Identify which cell holds the provided text, then report its (X, Y) central coordinate. 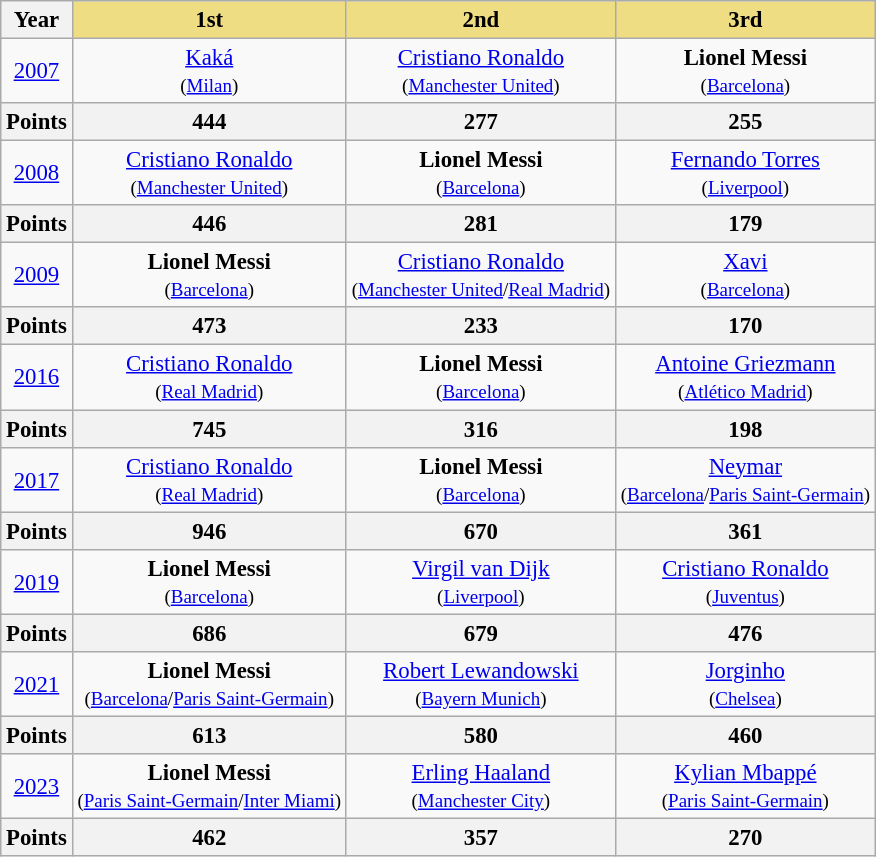
Cristiano Ronaldo (Juventus) (745, 582)
460 (745, 735)
613 (209, 735)
670 (480, 531)
361 (745, 531)
Jorginho (Chelsea) (745, 684)
Year (36, 20)
281 (480, 224)
2007 (36, 72)
946 (209, 531)
2023 (36, 786)
2009 (36, 276)
679 (480, 633)
316 (480, 429)
2019 (36, 582)
Cristiano Ronaldo (Manchester United/Real Madrid) (480, 276)
270 (745, 837)
745 (209, 429)
473 (209, 327)
2nd (480, 20)
Robert Lewandowski (Bayern Munich) (480, 684)
2008 (36, 174)
Kylian Mbappé (Paris Saint-Germain) (745, 786)
179 (745, 224)
Lionel Messi (Paris Saint-Germain/Inter Miami) (209, 786)
Fernando Torres (Liverpool) (745, 174)
444 (209, 122)
Erling Haaland (Manchester City) (480, 786)
Lionel Messi (Barcelona/Paris Saint-Germain) (209, 684)
2017 (36, 480)
255 (745, 122)
462 (209, 837)
Xavi (Barcelona) (745, 276)
2021 (36, 684)
2016 (36, 378)
233 (480, 327)
357 (480, 837)
Antoine Griezmann (Atlético Madrid) (745, 378)
3rd (745, 20)
198 (745, 429)
446 (209, 224)
686 (209, 633)
Kaká (Milan) (209, 72)
170 (745, 327)
1st (209, 20)
476 (745, 633)
277 (480, 122)
Neymar (Barcelona/Paris Saint-Germain) (745, 480)
580 (480, 735)
Virgil van Dijk (Liverpool) (480, 582)
